Detect which cell encompasses the target text, then output its (x, y) center coordinate. 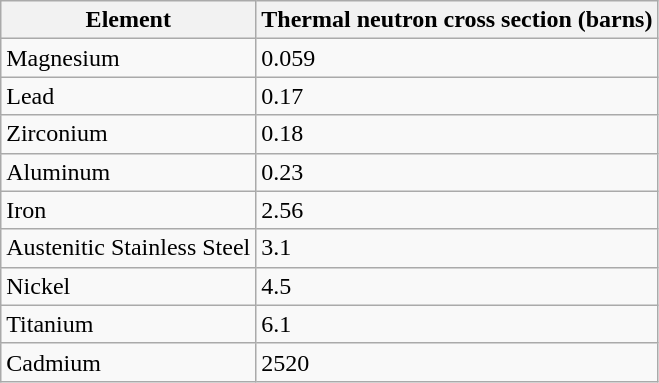
3.1 (457, 248)
Magnesium (128, 58)
0.17 (457, 96)
Nickel (128, 286)
Austenitic Stainless Steel (128, 248)
0.18 (457, 134)
2520 (457, 362)
4.5 (457, 286)
Cadmium (128, 362)
Titanium (128, 324)
0.23 (457, 172)
Iron (128, 210)
0.059 (457, 58)
Thermal neutron cross section (barns) (457, 20)
2.56 (457, 210)
Element (128, 20)
Lead (128, 96)
Zirconium (128, 134)
Aluminum (128, 172)
6.1 (457, 324)
